Determine the [x, y] coordinate at the center of the cell enclosing the given text.  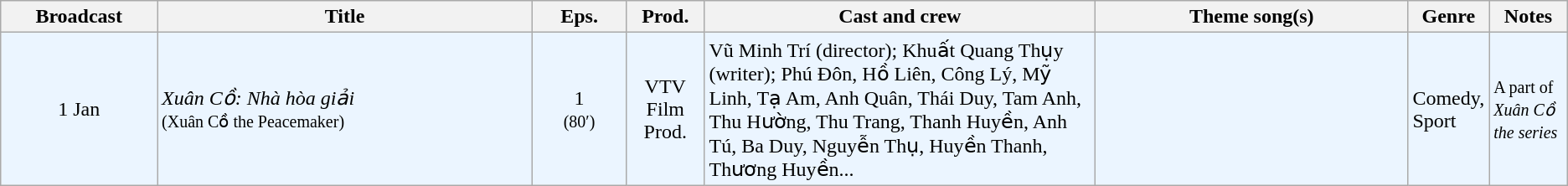
Genre [1449, 17]
Theme song(s) [1251, 17]
1 Jan [79, 109]
Comedy, Sport [1449, 109]
A part of Xuân Cồ the series [1529, 109]
Eps. [580, 17]
Title [345, 17]
Prod. [665, 17]
1(80′) [580, 109]
VTV Film Prod. [665, 109]
Cast and crew [900, 17]
Broadcast [79, 17]
Xuân Cồ: Nhà hòa giải (Xuân Cồ the Peacemaker) [345, 109]
Notes [1529, 17]
